Capture the cell that displays the provided text and extract its (X, Y) central coordinate. 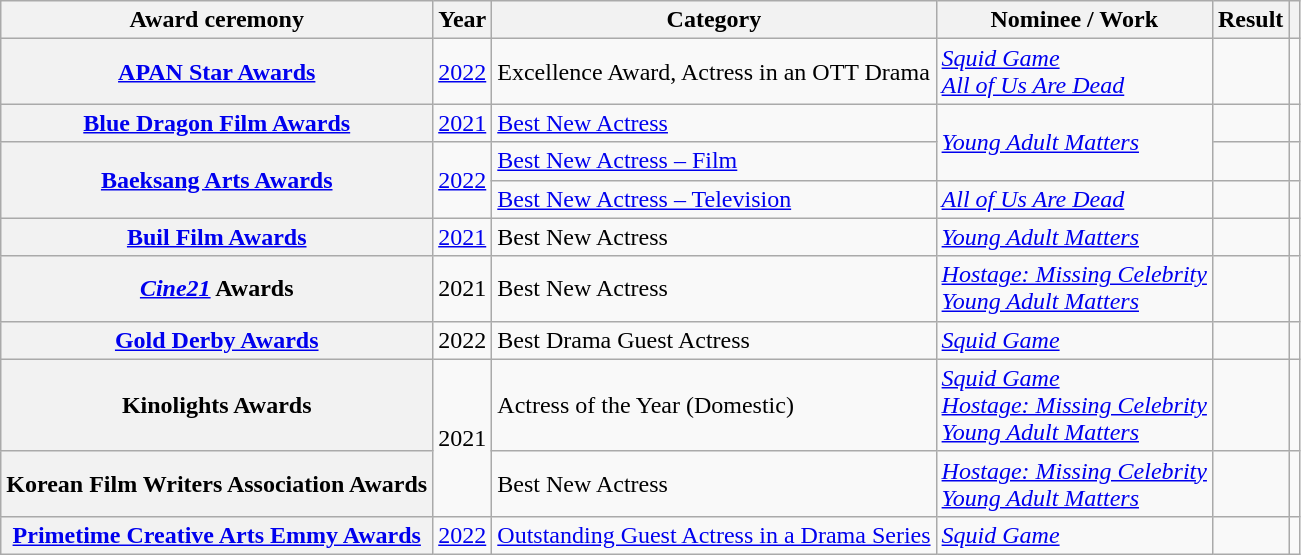
Category (714, 20)
Cine21 Awards (217, 288)
Award ceremony (217, 20)
Year (462, 20)
Buil Film Awards (217, 237)
Blue Dragon Film Awards (217, 123)
Squid GameAll of Us Are Dead (1074, 72)
Nominee / Work (1074, 20)
Gold Derby Awards (217, 340)
Excellence Award, Actress in an OTT Drama (714, 72)
Kinolights Awards (217, 405)
Result (1250, 20)
Korean Film Writers Association Awards (217, 484)
Primetime Creative Arts Emmy Awards (217, 535)
Baeksang Arts Awards (217, 180)
Squid GameHostage: Missing CelebrityYoung Adult Matters (1074, 405)
Best New Actress – Film (714, 161)
APAN Star Awards (217, 72)
Outstanding Guest Actress in a Drama Series (714, 535)
All of Us Are Dead (1074, 199)
Best Drama Guest Actress (714, 340)
Best New Actress – Television (714, 199)
Actress of the Year (Domestic) (714, 405)
